Determine the [X, Y] coordinate at the center of the cell enclosing the given text.  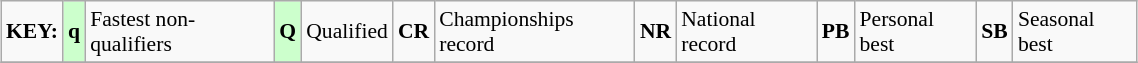
SB [994, 32]
PB [836, 32]
KEY: [32, 32]
q [74, 32]
Seasonal best [1075, 32]
National record [746, 32]
Championships record [534, 32]
Q [288, 32]
Personal best [916, 32]
Fastest non-qualifiers [180, 32]
CR [414, 32]
NR [656, 32]
Qualified [347, 32]
